Detect which cell encompasses the target text, then output its [X, Y] center coordinate. 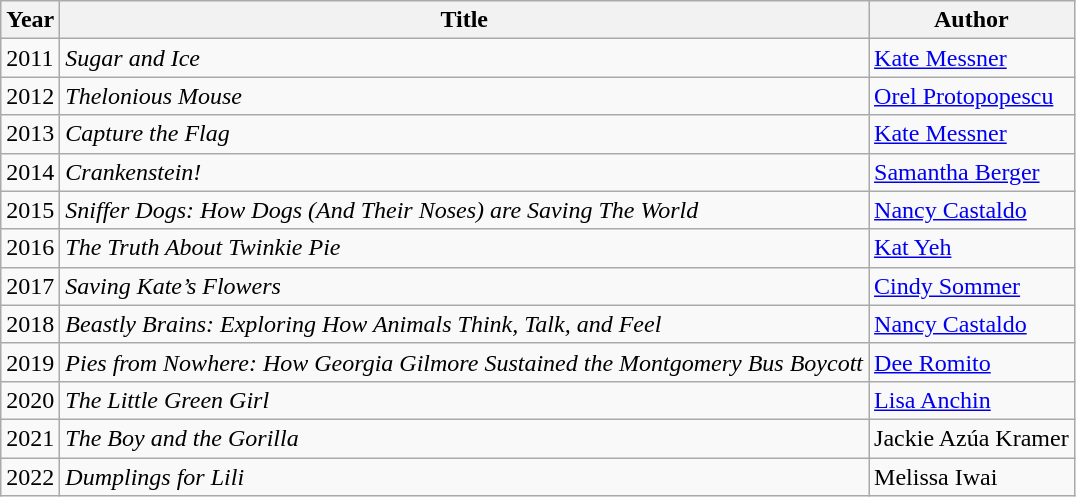
Beastly Brains: Exploring How Animals Think, Talk, and Feel [464, 324]
Capture the Flag [464, 134]
2013 [30, 134]
The Truth About Twinkie Pie [464, 248]
2022 [30, 477]
2018 [30, 324]
2016 [30, 248]
Sniffer Dogs: How Dogs (And Their Noses) are Saving The World [464, 210]
Sugar and Ice [464, 58]
2020 [30, 400]
The Boy and the Gorilla [464, 438]
Kat Yeh [972, 248]
Saving Kate’s Flowers [464, 286]
2021 [30, 438]
Title [464, 20]
Orel Protopopescu [972, 96]
2012 [30, 96]
2011 [30, 58]
2019 [30, 362]
2017 [30, 286]
Dee Romito [972, 362]
Dumplings for Lili [464, 477]
Lisa Anchin [972, 400]
Year [30, 20]
Author [972, 20]
Melissa Iwai [972, 477]
2014 [30, 172]
Samantha Berger [972, 172]
Cindy Sommer [972, 286]
Thelonious Mouse [464, 96]
Crankenstein! [464, 172]
Jackie Azúa Kramer [972, 438]
Pies from Nowhere: How Georgia Gilmore Sustained the Montgomery Bus Boycott [464, 362]
The Little Green Girl [464, 400]
2015 [30, 210]
